Return [X, Y] of the center of cell containing provided text 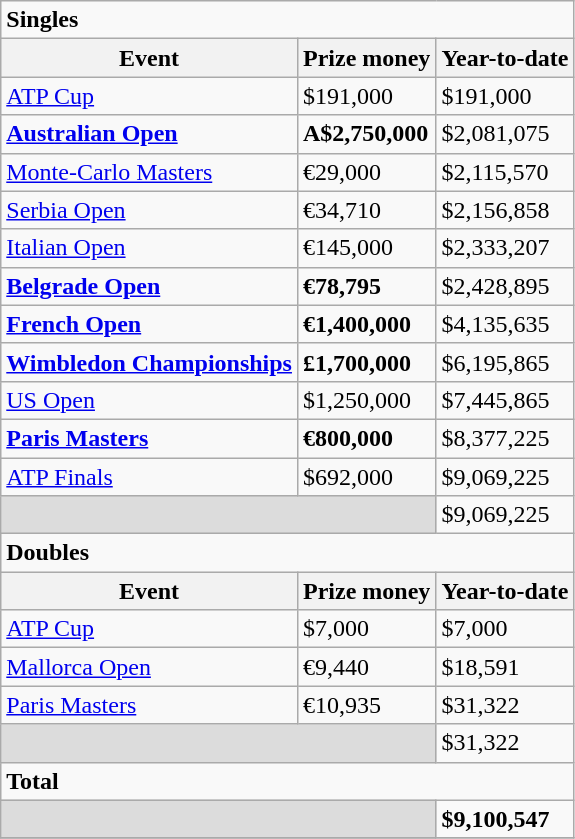
€29,000 [366, 172]
$2,081,075 [505, 134]
Wimbledon Championships [150, 362]
$1,250,000 [366, 400]
Australian Open [150, 134]
$18,591 [505, 667]
$9,100,547 [505, 819]
A$2,750,000 [366, 134]
€78,795 [366, 286]
€145,000 [366, 248]
Doubles [288, 553]
€10,935 [366, 705]
£1,700,000 [366, 362]
Singles [288, 20]
Serbia Open [150, 210]
$2,428,895 [505, 286]
Monte-Carlo Masters [150, 172]
$7,445,865 [505, 400]
$6,195,865 [505, 362]
French Open [150, 324]
€9,440 [366, 667]
Mallorca Open [150, 667]
€34,710 [366, 210]
$2,333,207 [505, 248]
$8,377,225 [505, 438]
Belgrade Open [150, 286]
$2,156,858 [505, 210]
Italian Open [150, 248]
ATP Finals [150, 477]
€800,000 [366, 438]
Total [288, 781]
US Open [150, 400]
€1,400,000 [366, 324]
$2,115,570 [505, 172]
$692,000 [366, 477]
$4,135,635 [505, 324]
